Scan for the cell matching the given text and deliver its (x, y) coordinate at center. 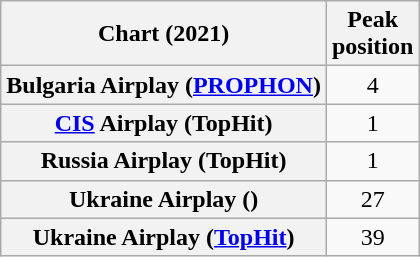
CIS Airplay (TopHit) (164, 123)
Bulgaria Airplay (PROPHON) (164, 85)
Ukraine Airplay () (164, 199)
39 (372, 237)
Chart (2021) (164, 34)
Ukraine Airplay (TopHit) (164, 237)
4 (372, 85)
Russia Airplay (TopHit) (164, 161)
Peakposition (372, 34)
27 (372, 199)
